Determine the (X, Y) coordinate at the center of the cell enclosing the given text.  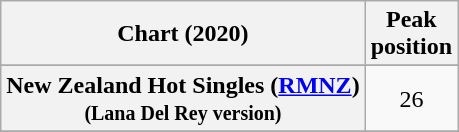
Peakposition (411, 34)
Chart (2020) (183, 34)
New Zealand Hot Singles (RMNZ)(Lana Del Rey version) (183, 98)
26 (411, 98)
